Pinpoint the cell where the given text exists, returning its [X, Y] midpoint coordinate. 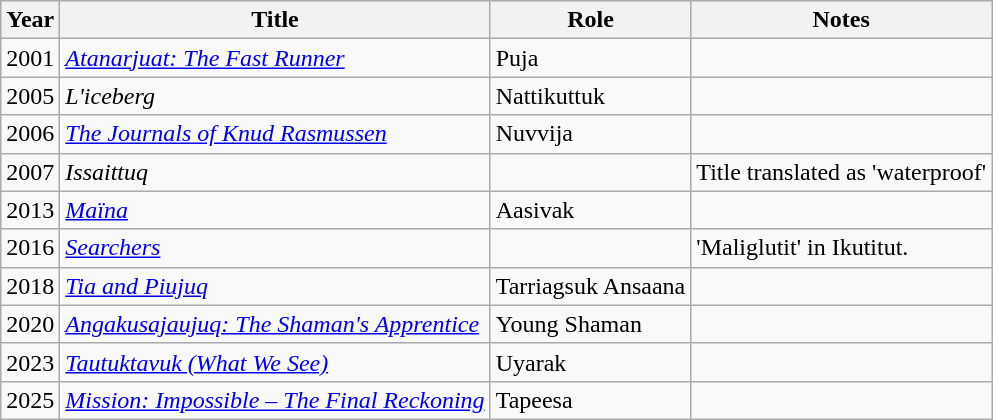
Uyarak [590, 362]
Tarriagsuk Ansaana [590, 286]
L'iceberg [275, 96]
'Maliglutit' in Ikutitut. [842, 248]
Title translated as 'waterproof' [842, 172]
2020 [30, 324]
Tapeesa [590, 400]
Year [30, 20]
Nuvvija [590, 134]
Aasivak [590, 210]
Mission: Impossible – The Final Reckoning [275, 400]
The Journals of Knud Rasmussen [275, 134]
2006 [30, 134]
2005 [30, 96]
2018 [30, 286]
2013 [30, 210]
Nattikuttuk [590, 96]
2001 [30, 58]
Notes [842, 20]
2025 [30, 400]
Tautuktavuk (What We See) [275, 362]
2023 [30, 362]
Title [275, 20]
Young Shaman [590, 324]
2016 [30, 248]
Role [590, 20]
Tia and Piujuq [275, 286]
Searchers [275, 248]
Issaittuq [275, 172]
2007 [30, 172]
Puja [590, 58]
Angakusajaujuq: The Shaman's Apprentice [275, 324]
Atanarjuat: The Fast Runner [275, 58]
Maïna [275, 210]
